For the text-containing cell, return its midpoint in [x, y] coordinate format. 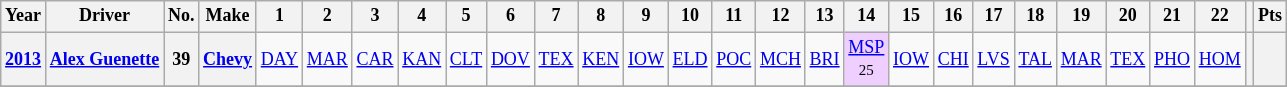
6 [511, 16]
LVS [994, 59]
2013 [24, 59]
BRI [824, 59]
ELD [690, 59]
Make [228, 16]
KEN [601, 59]
MSP25 [866, 59]
CLT [466, 59]
17 [994, 16]
15 [912, 16]
7 [556, 16]
TAL [1035, 59]
2 [327, 16]
Driver [104, 16]
14 [866, 16]
1 [279, 16]
HOM [1220, 59]
11 [734, 16]
18 [1035, 16]
DOV [511, 59]
Alex Guenette [104, 59]
13 [824, 16]
16 [953, 16]
9 [646, 16]
8 [601, 16]
3 [375, 16]
CHI [953, 59]
21 [1172, 16]
PHO [1172, 59]
39 [182, 59]
12 [781, 16]
Chevy [228, 59]
KAN [422, 59]
19 [1081, 16]
POC [734, 59]
5 [466, 16]
MCH [781, 59]
22 [1220, 16]
4 [422, 16]
Year [24, 16]
10 [690, 16]
CAR [375, 59]
DAY [279, 59]
Pts [1270, 16]
No. [182, 16]
20 [1128, 16]
